From the cell containing the given text, extract its center point as [X, Y] coordinate. 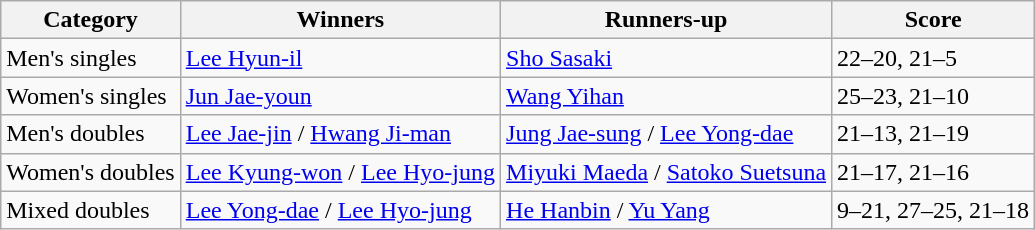
Wang Yihan [666, 96]
Lee Yong-dae / Lee Hyo-jung [340, 210]
Women's singles [90, 96]
Men's doubles [90, 134]
Lee Hyun-il [340, 58]
21–13, 21–19 [934, 134]
Category [90, 20]
Miyuki Maeda / Satoko Suetsuna [666, 172]
Men's singles [90, 58]
Lee Kyung-won / Lee Hyo-jung [340, 172]
Mixed doubles [90, 210]
Jun Jae-youn [340, 96]
Women's doubles [90, 172]
Winners [340, 20]
22–20, 21–5 [934, 58]
21–17, 21–16 [934, 172]
Lee Jae-jin / Hwang Ji-man [340, 134]
Score [934, 20]
Jung Jae-sung / Lee Yong-dae [666, 134]
25–23, 21–10 [934, 96]
He Hanbin / Yu Yang [666, 210]
9–21, 27–25, 21–18 [934, 210]
Runners-up [666, 20]
Sho Sasaki [666, 58]
